From the cell containing the given text, extract its center point as (X, Y) coordinate. 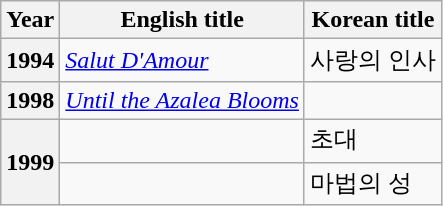
Salut D'Amour (182, 60)
마법의 성 (372, 184)
사랑의 인사 (372, 60)
Year (30, 20)
Korean title (372, 20)
1994 (30, 60)
Until the Azalea Blooms (182, 100)
1999 (30, 162)
1998 (30, 100)
초대 (372, 140)
English title (182, 20)
